For the text-containing cell, return its midpoint in [X, Y] coordinate format. 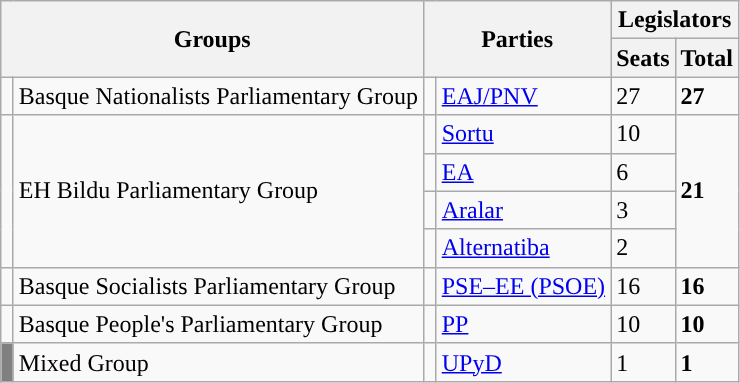
UPyD [523, 362]
Seats [643, 58]
Basque Nationalists Parliamentary Group [218, 96]
3 [643, 210]
Aralar [523, 210]
Basque Socialists Parliamentary Group [218, 286]
Mixed Group [218, 362]
Total [707, 58]
Basque People's Parliamentary Group [218, 324]
PSE–EE (PSOE) [523, 286]
EAJ/PNV [523, 96]
PP [523, 324]
EH Bildu Parliamentary Group [218, 191]
Legislators [675, 20]
21 [707, 191]
Groups [212, 39]
Alternatiba [523, 248]
Parties [518, 39]
2 [643, 248]
6 [643, 172]
Sortu [523, 134]
EA [523, 172]
